Provide the [X, Y] coordinate of the cell's center where the given text is located.  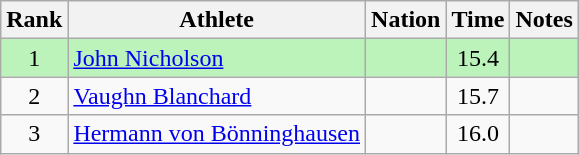
2 [34, 96]
Athlete [217, 20]
Hermann von Bönninghausen [217, 134]
Vaughn Blanchard [217, 96]
Nation [406, 20]
Rank [34, 20]
1 [34, 58]
John Nicholson [217, 58]
3 [34, 134]
15.7 [478, 96]
Time [478, 20]
16.0 [478, 134]
Notes [544, 20]
15.4 [478, 58]
